Extract the [x, y] coordinate from the center of the cell holding the provided text.  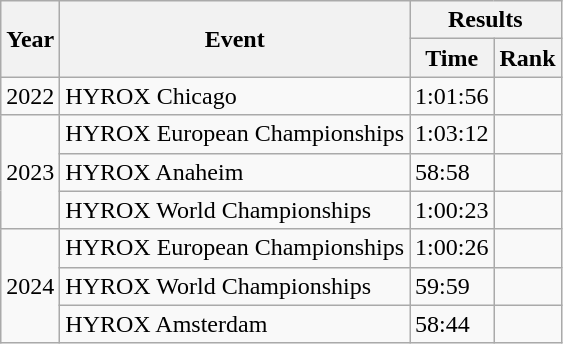
1:03:12 [452, 134]
Event [235, 39]
Results [486, 20]
Year [30, 39]
HYROX Anaheim [235, 172]
58:58 [452, 172]
2022 [30, 96]
HYROX Amsterdam [235, 324]
59:59 [452, 286]
2023 [30, 172]
2024 [30, 286]
58:44 [452, 324]
Rank [528, 58]
1:00:23 [452, 210]
1:00:26 [452, 248]
Time [452, 58]
HYROX Chicago [235, 96]
1:01:56 [452, 96]
